Determine the [x, y] coordinate at the center of the cell enclosing the given text.  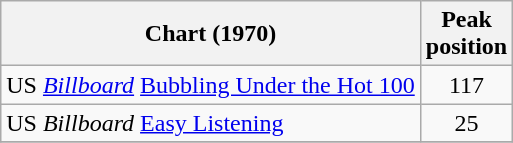
25 [466, 123]
Chart (1970) [211, 34]
US Billboard Easy Listening [211, 123]
Peakposition [466, 34]
US Billboard Bubbling Under the Hot 100 [211, 85]
117 [466, 85]
